Locate the cell with the specified text and output its (x, y) center coordinate. 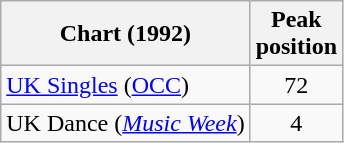
4 (296, 123)
UK Dance (Music Week) (126, 123)
72 (296, 85)
Peakposition (296, 34)
UK Singles (OCC) (126, 85)
Chart (1992) (126, 34)
